Identify which cell holds the provided text, then report its (x, y) central coordinate. 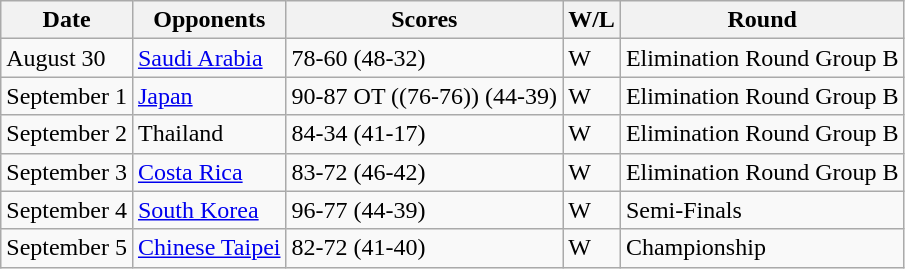
September 2 (67, 134)
84-34 (41-17) (424, 134)
Scores (424, 20)
82-72 (41-40) (424, 248)
September 4 (67, 210)
Round (762, 20)
Saudi Arabia (209, 58)
Opponents (209, 20)
South Korea (209, 210)
Japan (209, 96)
Championship (762, 248)
Thailand (209, 134)
September 5 (67, 248)
90-87 OT ((76-76)) (44-39) (424, 96)
September 1 (67, 96)
September 3 (67, 172)
Chinese Taipei (209, 248)
78-60 (48-32) (424, 58)
W/L (592, 20)
83-72 (46-42) (424, 172)
Date (67, 20)
96-77 (44-39) (424, 210)
August 30 (67, 58)
Semi-Finals (762, 210)
Costa Rica (209, 172)
